Provide the [X, Y] coordinate of the cell's center where the given text is located.  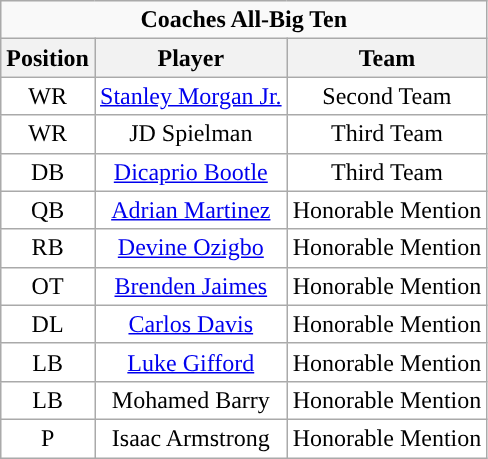
Devine Ozigbo [190, 248]
RB [48, 248]
Position [48, 58]
DL [48, 324]
Coaches All-Big Ten [244, 20]
QB [48, 210]
JD Spielman [190, 134]
OT [48, 286]
Carlos Davis [190, 324]
Second Team [387, 96]
Brenden Jaimes [190, 286]
Luke Gifford [190, 362]
Dicaprio Bootle [190, 172]
Player [190, 58]
Team [387, 58]
DB [48, 172]
Stanley Morgan Jr. [190, 96]
Isaac Armstrong [190, 438]
Mohamed Barry [190, 400]
Adrian Martinez [190, 210]
P [48, 438]
